Locate the cell with the specified text and output its (x, y) center coordinate. 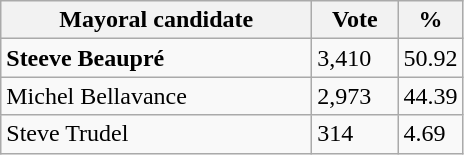
Steve Trudel (156, 134)
4.69 (430, 134)
314 (355, 134)
Vote (355, 20)
2,973 (355, 96)
% (430, 20)
44.39 (430, 96)
50.92 (430, 58)
3,410 (355, 58)
Steeve Beaupré (156, 58)
Michel Bellavance (156, 96)
Mayoral candidate (156, 20)
